Scan for the cell matching the given text and deliver its (x, y) coordinate at center. 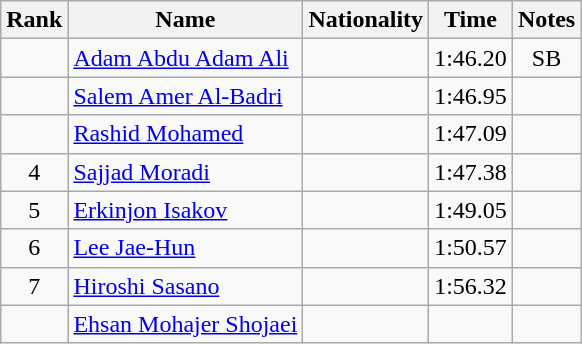
Lee Jae-Hun (186, 248)
1:47.09 (471, 134)
Ehsan Mohajer Shojaei (186, 324)
SB (546, 58)
6 (34, 248)
Rashid Mohamed (186, 134)
Name (186, 20)
5 (34, 210)
7 (34, 286)
1:56.32 (471, 286)
Hiroshi Sasano (186, 286)
Notes (546, 20)
Sajjad Moradi (186, 172)
Salem Amer Al-Badri (186, 96)
Rank (34, 20)
Nationality (366, 20)
1:46.20 (471, 58)
1:46.95 (471, 96)
Erkinjon Isakov (186, 210)
Adam Abdu Adam Ali (186, 58)
1:47.38 (471, 172)
4 (34, 172)
Time (471, 20)
1:49.05 (471, 210)
1:50.57 (471, 248)
